Determine the (X, Y) coordinate at the center of the cell enclosing the given text.  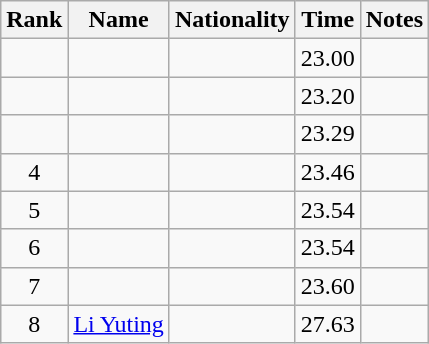
Time (328, 20)
27.63 (328, 324)
6 (34, 248)
23.60 (328, 286)
23.46 (328, 172)
Nationality (232, 20)
8 (34, 324)
5 (34, 210)
Name (119, 20)
7 (34, 286)
4 (34, 172)
23.29 (328, 134)
23.00 (328, 58)
Rank (34, 20)
23.20 (328, 96)
Li Yuting (119, 324)
Notes (394, 20)
